From the cell containing the given text, extract its center point as (x, y) coordinate. 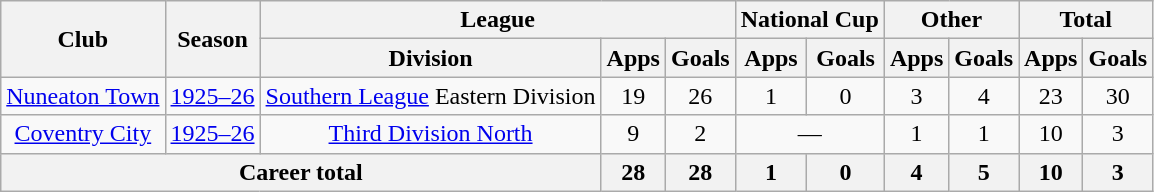
23 (1051, 96)
Nuneaton Town (83, 96)
Coventry City (83, 134)
National Cup (810, 20)
Total (1086, 20)
Division (430, 58)
19 (633, 96)
Club (83, 39)
Season (212, 39)
9 (633, 134)
— (810, 134)
30 (1118, 96)
Southern League Eastern Division (430, 96)
Other (951, 20)
League (498, 20)
Career total (301, 172)
5 (984, 172)
26 (700, 96)
Third Division North (430, 134)
2 (700, 134)
